Return the (x, y) coordinate for the center point of the cell that contains the specified text.  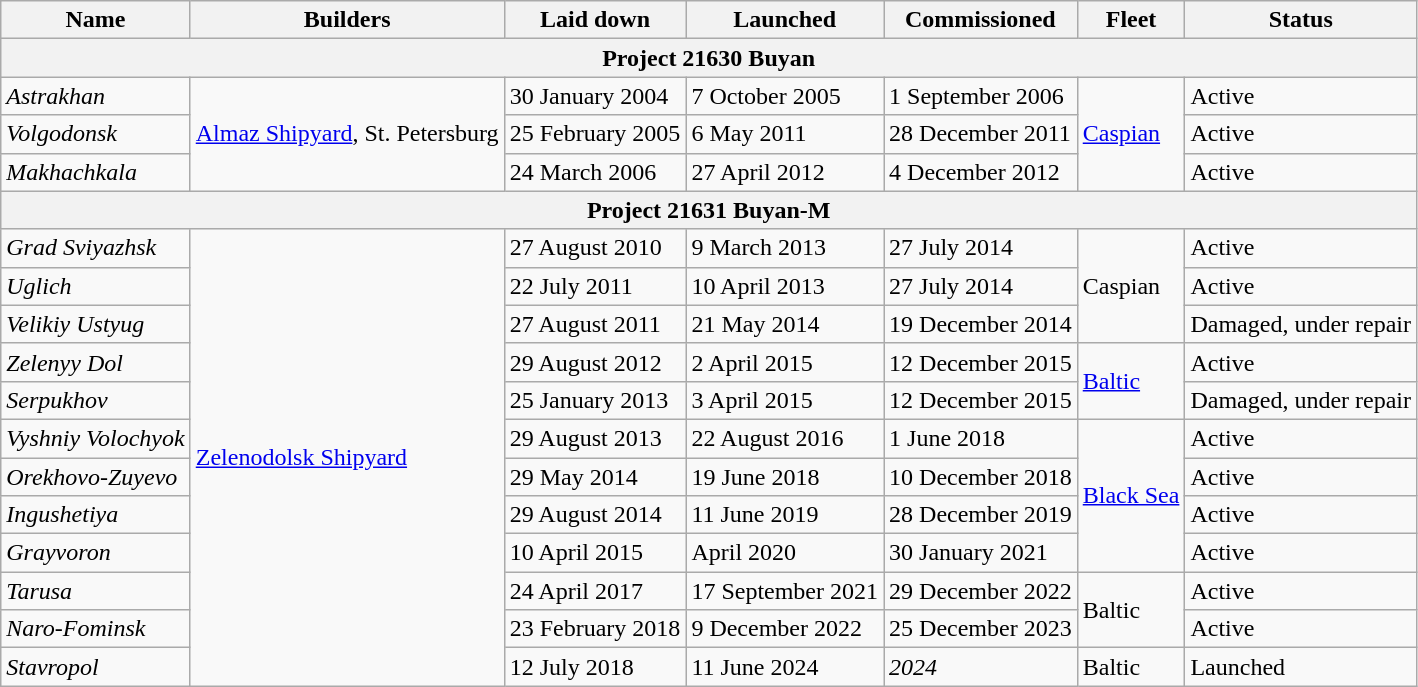
28 December 2019 (981, 515)
27 August 2010 (595, 248)
Grayvoron (96, 553)
27 April 2012 (785, 172)
1 September 2006 (981, 96)
Tarusa (96, 591)
Naro-Fominsk (96, 629)
Builders (347, 20)
29 August 2014 (595, 515)
11 June 2024 (785, 667)
29 May 2014 (595, 477)
Name (96, 20)
2024 (981, 667)
2 April 2015 (785, 362)
7 October 2005 (785, 96)
6 May 2011 (785, 134)
Project 21631 Buyan-M (709, 210)
19 December 2014 (981, 324)
Laid down (595, 20)
Volgodonsk (96, 134)
21 May 2014 (785, 324)
Serpukhov (96, 400)
11 June 2019 (785, 515)
29 August 2012 (595, 362)
Project 21630 Buyan (709, 58)
25 January 2013 (595, 400)
3 April 2015 (785, 400)
Almaz Shipyard, St. Petersburg (347, 134)
Status (1301, 20)
30 January 2004 (595, 96)
10 April 2015 (595, 553)
Uglich (96, 286)
27 August 2011 (595, 324)
9 March 2013 (785, 248)
Ingushetiya (96, 515)
29 August 2013 (595, 438)
23 February 2018 (595, 629)
22 July 2011 (595, 286)
24 March 2006 (595, 172)
Grad Sviyazhsk (96, 248)
Orekhovo-Zuyevo (96, 477)
Vyshniy Volochyok (96, 438)
17 September 2021 (785, 591)
Stavropol (96, 667)
25 December 2023 (981, 629)
10 April 2013 (785, 286)
Fleet (1131, 20)
Velikiy Ustyug (96, 324)
22 August 2016 (785, 438)
4 December 2012 (981, 172)
Zelenyy Dol (96, 362)
19 June 2018 (785, 477)
Black Sea (1131, 495)
24 April 2017 (595, 591)
25 February 2005 (595, 134)
28 December 2011 (981, 134)
Makhachkala (96, 172)
30 January 2021 (981, 553)
Zelenodolsk Shipyard (347, 458)
April 2020 (785, 553)
Commissioned (981, 20)
1 June 2018 (981, 438)
10 December 2018 (981, 477)
29 December 2022 (981, 591)
9 December 2022 (785, 629)
Astrakhan (96, 96)
12 July 2018 (595, 667)
